Determine the [X, Y] coordinate at the center of the cell enclosing the given text.  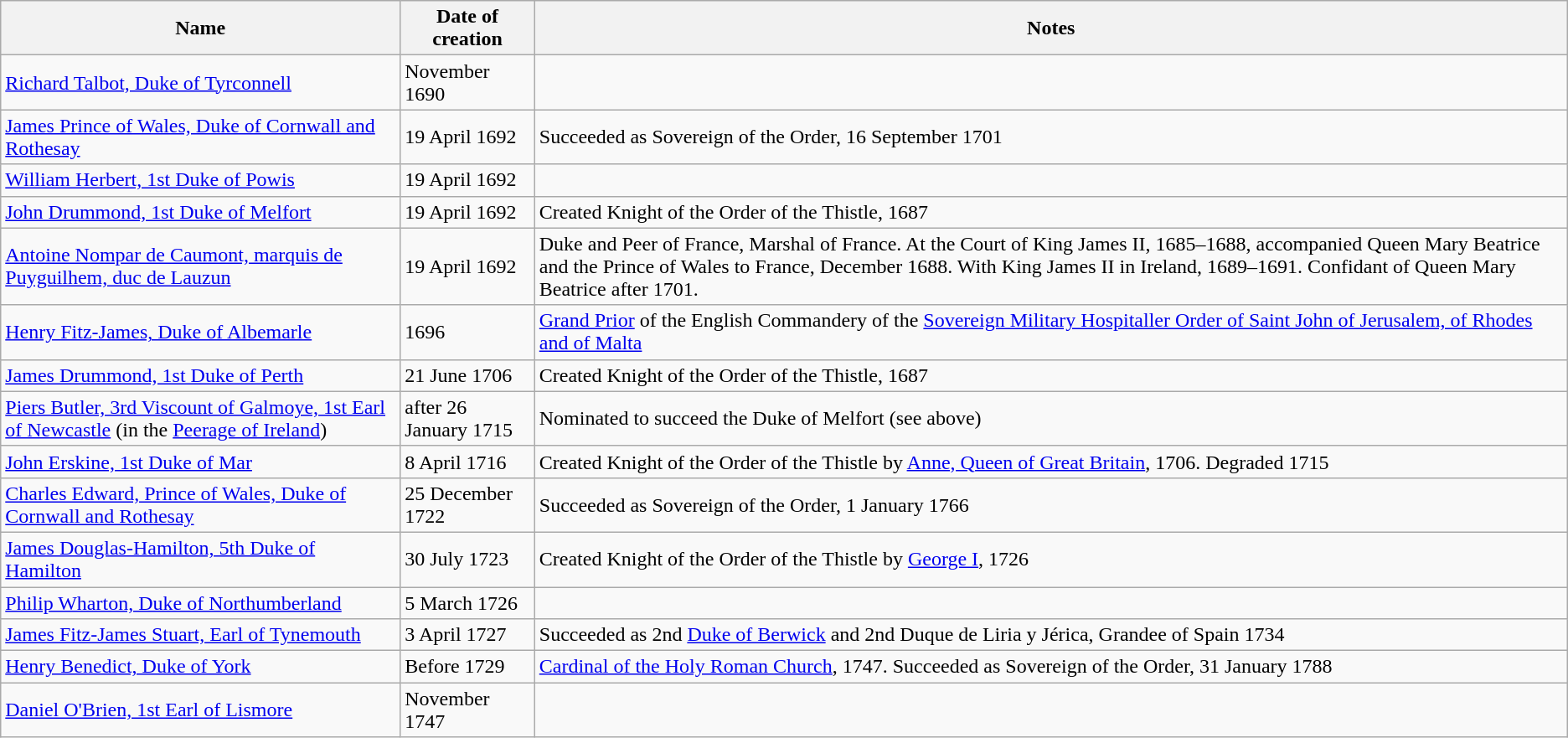
Notes [1050, 28]
after 26 January 1715 [467, 419]
Henry Fitz-James, Duke of Albemarle [201, 332]
Nominated to succeed the Duke of Melfort (see above) [1050, 419]
1696 [467, 332]
Cardinal of the Holy Roman Church, 1747. Succeeded as Sovereign of the Order, 31 January 1788 [1050, 667]
James Drummond, 1st Duke of Perth [201, 375]
Date of creation [467, 28]
John Erskine, 1st Duke of Mar [201, 462]
Succeeded as Sovereign of the Order, 1 January 1766 [1050, 504]
Henry Benedict, Duke of York [201, 667]
30 July 1723 [467, 560]
James Douglas-Hamilton, 5th Duke of Hamilton [201, 560]
Charles Edward, Prince of Wales, Duke of Cornwall and Rothesay [201, 504]
Grand Prior of the English Commandery of the Sovereign Military Hospitaller Order of Saint John of Jerusalem, of Rhodes and of Malta [1050, 332]
Piers Butler, 3rd Viscount of Galmoye, 1st Earl of Newcastle (in the Peerage of Ireland) [201, 419]
Philip Wharton, Duke of Northumberland [201, 602]
5 March 1726 [467, 602]
Antoine Nompar de Caumont, marquis de Puyguilhem, duc de Lauzun [201, 266]
3 April 1727 [467, 635]
Name [201, 28]
Succeeded as Sovereign of the Order, 16 September 1701 [1050, 137]
John Drummond, 1st Duke of Melfort [201, 212]
November 1747 [467, 710]
Succeeded as 2nd Duke of Berwick and 2nd Duque de Liria y Jérica, Grandee of Spain 1734 [1050, 635]
25 December 1722 [467, 504]
Created Knight of the Order of the Thistle by George I, 1726 [1050, 560]
Daniel O'Brien, 1st Earl of Lismore [201, 710]
Created Knight of the Order of the Thistle by Anne, Queen of Great Britain, 1706. Degraded 1715 [1050, 462]
Before 1729 [467, 667]
21 June 1706 [467, 375]
8 April 1716 [467, 462]
November 1690 [467, 82]
James Prince of Wales, Duke of Cornwall and Rothesay [201, 137]
James Fitz-James Stuart, Earl of Tynemouth [201, 635]
Richard Talbot, Duke of Tyrconnell [201, 82]
William Herbert, 1st Duke of Powis [201, 180]
